Output the [X, Y] coordinate of the center of the cell containing the given text.  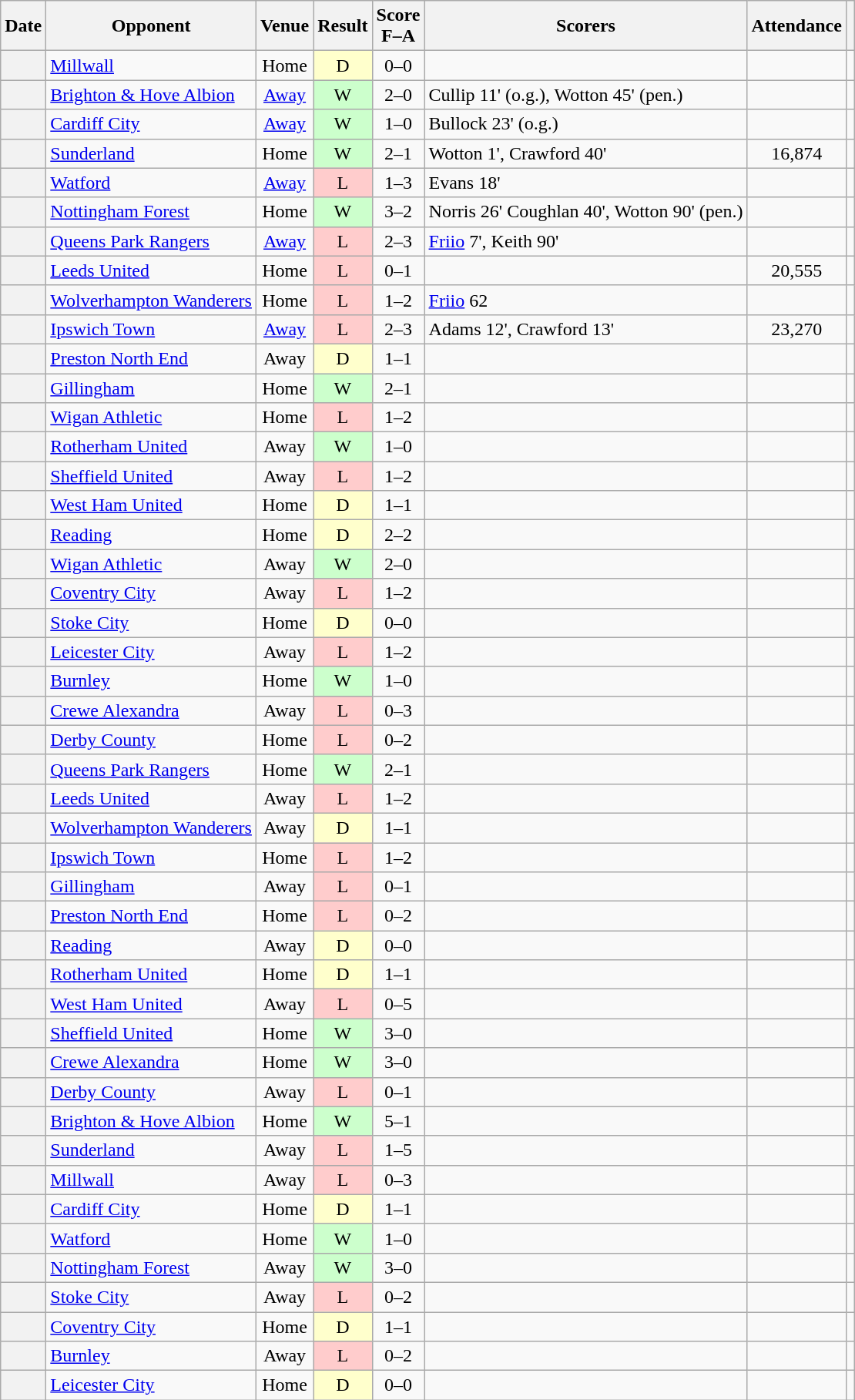
Attendance [796, 26]
Friio 62 [585, 300]
1–5 [398, 1150]
Opponent [151, 26]
Venue [284, 26]
Evans 18' [585, 183]
3–2 [398, 212]
Adams 12', Crawford 13' [585, 329]
1–3 [398, 183]
5–1 [398, 1121]
Bullock 23' (o.g.) [585, 124]
23,270 [796, 329]
Scorers [585, 26]
ScoreF–A [398, 26]
Friio 7', Keith 90' [585, 241]
Result [343, 26]
Date [23, 26]
20,555 [796, 270]
Wotton 1', Crawford 40' [585, 153]
Norris 26' Coughlan 40', Wotton 90' (pen.) [585, 212]
2–2 [398, 535]
Cullip 11' (o.g.), Wotton 45' (pen.) [585, 95]
0–5 [398, 1004]
16,874 [796, 153]
